Extract the (X, Y) coordinate from the center of the cell holding the provided text.  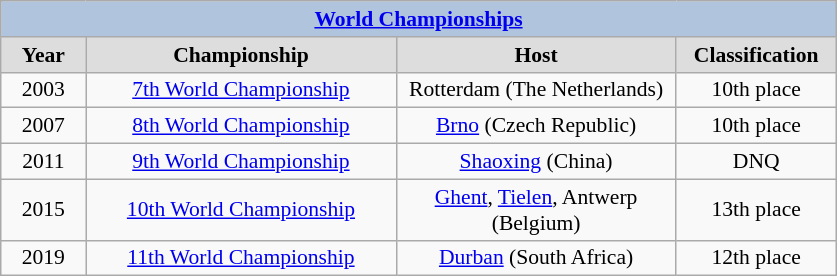
2015 (44, 210)
Championship (241, 55)
Durban (South Africa) (536, 258)
Host (536, 55)
Ghent, Tielen, Antwerp (Belgium) (536, 210)
2007 (44, 126)
World Championships (419, 19)
Rotterdam (The Netherlands) (536, 90)
Year (44, 55)
10th World Championship (241, 210)
13th place (756, 210)
2011 (44, 162)
9th World Championship (241, 162)
12th place (756, 258)
Shaoxing (China) (536, 162)
8th World Championship (241, 126)
11th World Championship (241, 258)
Brno (Czech Republic) (536, 126)
2003 (44, 90)
Classification (756, 55)
DNQ (756, 162)
2019 (44, 258)
7th World Championship (241, 90)
